Capture the cell that displays the provided text and extract its [x, y] central coordinate. 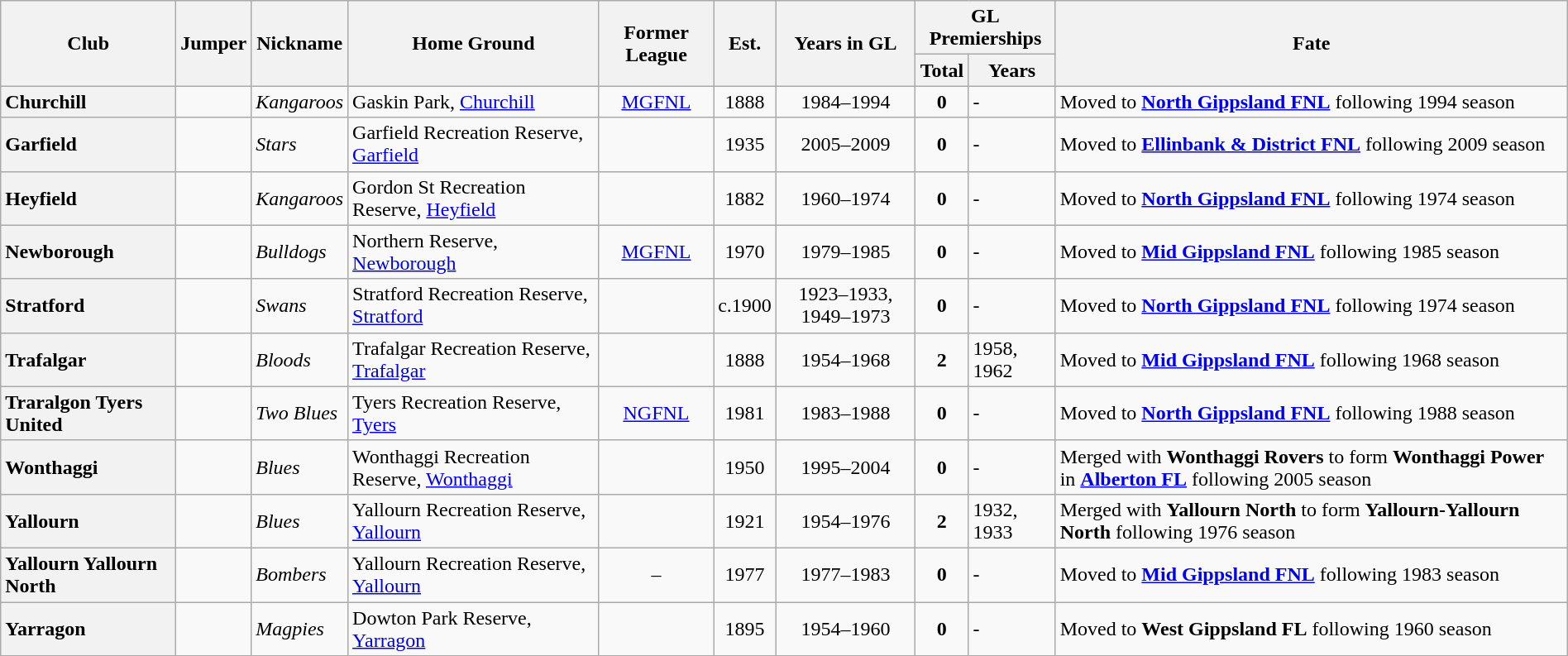
Wonthaggi [88, 467]
Trafalgar [88, 359]
NGFNL [656, 414]
Yarragon [88, 629]
1979–1985 [845, 251]
1970 [745, 251]
Moved to North Gippsland FNL following 1994 season [1312, 102]
Gordon St Recreation Reserve, Heyfield [474, 199]
Moved to Ellinbank & District FNL following 2009 season [1312, 144]
1932, 1933 [1012, 521]
Former League [656, 43]
1981 [745, 414]
2005–2009 [845, 144]
Dowton Park Reserve, Yarragon [474, 629]
1882 [745, 199]
Moved to West Gippsland FL following 1960 season [1312, 629]
1921 [745, 521]
Tyers Recreation Reserve, Tyers [474, 414]
1977–1983 [845, 574]
Home Ground [474, 43]
Stratford Recreation Reserve, Stratford [474, 306]
1954–1976 [845, 521]
Yallourn [88, 521]
Years in GL [845, 43]
1977 [745, 574]
1983–1988 [845, 414]
Wonthaggi Recreation Reserve, Wonthaggi [474, 467]
Bulldogs [299, 251]
1958, 1962 [1012, 359]
Northern Reserve, Newborough [474, 251]
Churchill [88, 102]
Heyfield [88, 199]
– [656, 574]
1954–1960 [845, 629]
1995–2004 [845, 467]
Trafalgar Recreation Reserve, Trafalgar [474, 359]
Bloods [299, 359]
Traralgon Tyers United [88, 414]
Stars [299, 144]
Club [88, 43]
1950 [745, 467]
1960–1974 [845, 199]
Merged with Yallourn North to form Yallourn-Yallourn North following 1976 season [1312, 521]
1984–1994 [845, 102]
Garfield Recreation Reserve, Garfield [474, 144]
Merged with Wonthaggi Rovers to form Wonthaggi Power in Alberton FL following 2005 season [1312, 467]
Moved to Mid Gippsland FNL following 1983 season [1312, 574]
Yallourn Yallourn North [88, 574]
Moved to Mid Gippsland FNL following 1968 season [1312, 359]
Stratford [88, 306]
Years [1012, 70]
c.1900 [745, 306]
Jumper [213, 43]
Swans [299, 306]
Moved to North Gippsland FNL following 1988 season [1312, 414]
1923–1933, 1949–1973 [845, 306]
1935 [745, 144]
1895 [745, 629]
Magpies [299, 629]
GL Premierships [986, 28]
Gaskin Park, Churchill [474, 102]
Newborough [88, 251]
Fate [1312, 43]
Bombers [299, 574]
Nickname [299, 43]
Two Blues [299, 414]
Est. [745, 43]
Garfield [88, 144]
Total [942, 70]
1954–1968 [845, 359]
Moved to Mid Gippsland FNL following 1985 season [1312, 251]
